Pinpoint the cell where the given text exists, returning its (x, y) midpoint coordinate. 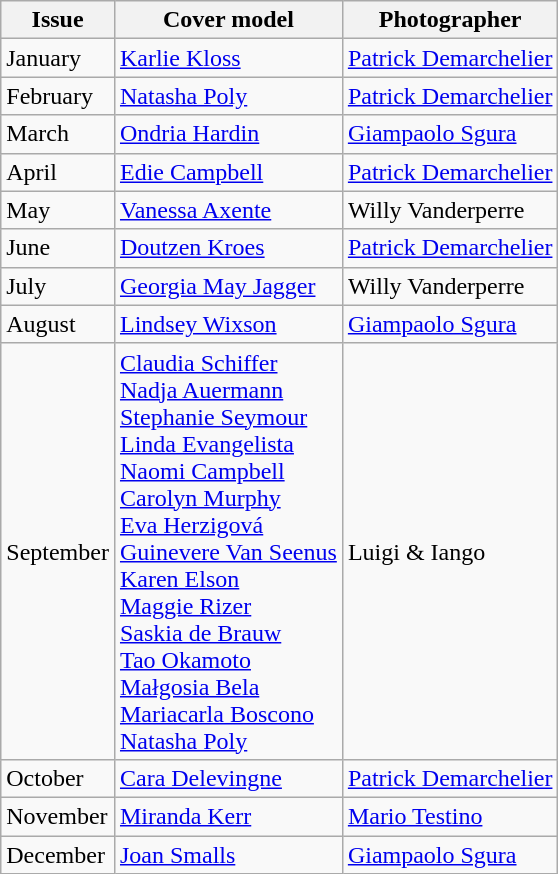
Joan Smalls (228, 855)
October (58, 778)
Cover model (228, 20)
Edie Campbell (228, 172)
November (58, 816)
April (58, 172)
May (58, 210)
July (58, 286)
Vanessa Axente (228, 210)
Doutzen Kroes (228, 248)
June (58, 248)
September (58, 551)
Mario Testino (450, 816)
Lindsey Wixson (228, 324)
August (58, 324)
Cara Delevingne (228, 778)
Ondria Hardin (228, 134)
January (58, 58)
Karlie Kloss (228, 58)
December (58, 855)
Natasha Poly (228, 96)
March (58, 134)
Miranda Kerr (228, 816)
Photographer (450, 20)
Issue (58, 20)
Georgia May Jagger (228, 286)
February (58, 96)
Luigi & Iango (450, 551)
